Find where the given text appears and provide that cell's center as [X, Y] coordinate. 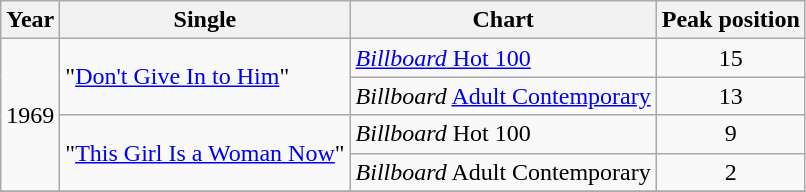
Year [30, 20]
"This Girl Is a Woman Now" [205, 153]
15 [730, 58]
Single [205, 20]
13 [730, 96]
"Don't Give In to Him" [205, 77]
1969 [30, 115]
2 [730, 172]
Chart [503, 20]
Peak position [730, 20]
9 [730, 134]
